Find where the given text appears and provide that cell's center as (X, Y) coordinate. 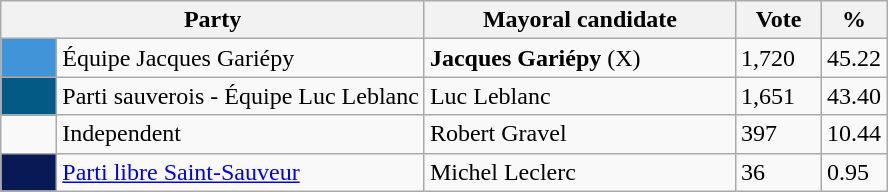
1,720 (778, 58)
43.40 (854, 96)
1,651 (778, 96)
36 (778, 172)
10.44 (854, 134)
Parti sauverois - Équipe Luc Leblanc (241, 96)
Équipe Jacques Gariépy (241, 58)
Party (213, 20)
Luc Leblanc (580, 96)
Michel Leclerc (580, 172)
Robert Gravel (580, 134)
Mayoral candidate (580, 20)
0.95 (854, 172)
% (854, 20)
Independent (241, 134)
397 (778, 134)
45.22 (854, 58)
Vote (778, 20)
Jacques Gariépy (X) (580, 58)
Parti libre Saint-Sauveur (241, 172)
